For the text-containing cell, return its midpoint in (x, y) coordinate format. 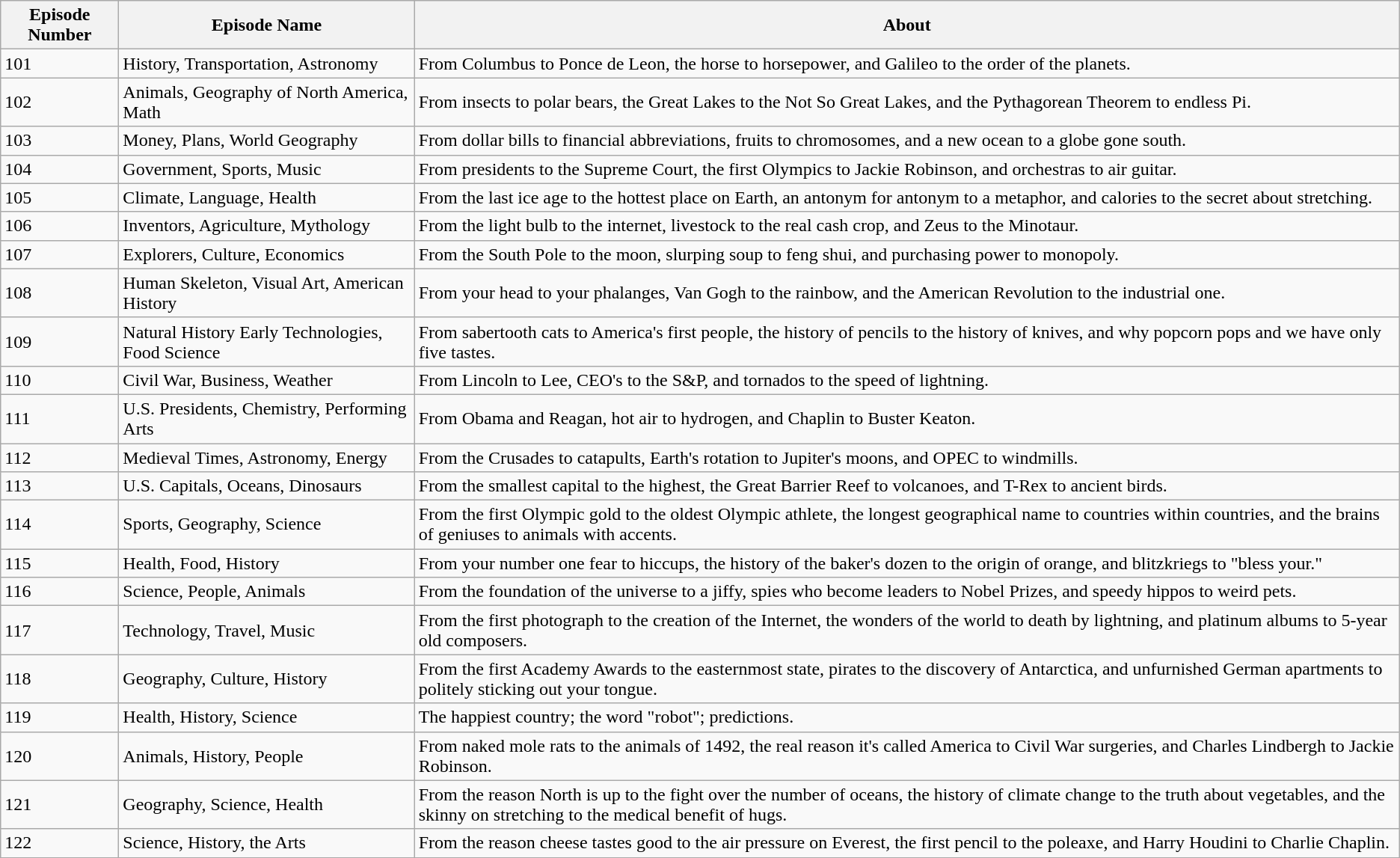
Climate, Language, Health (266, 197)
From Columbus to Ponce de Leon, the horse to horsepower, and Galileo to the order of the planets. (906, 64)
About (906, 25)
From the foundation of the universe to a jiffy, spies who become leaders to Nobel Prizes, and speedy hippos to weird pets. (906, 592)
From Lincoln to Lee, CEO's to the S&P, and tornados to the speed of lightning. (906, 380)
U.S. Capitals, Oceans, Dinosaurs (266, 486)
111 (60, 419)
Animals, History, People (266, 756)
From dollar bills to financial abbreviations, fruits to chromosomes, and a new ocean to a globe gone south. (906, 141)
From the smallest capital to the highest, the Great Barrier Reef to volcanoes, and T-Rex to ancient birds. (906, 486)
Human Skeleton, Visual Art, American History (266, 293)
110 (60, 380)
The happiest country; the word "robot"; predictions. (906, 717)
From the South Pole to the moon, slurping soup to feng shui, and purchasing power to monopoly. (906, 254)
Health, History, Science (266, 717)
105 (60, 197)
Geography, Science, Health (266, 805)
History, Transportation, Astronomy (266, 64)
107 (60, 254)
117 (60, 630)
From the Crusades to catapults, Earth's rotation to Jupiter's moons, and OPEC to windmills. (906, 457)
102 (60, 102)
Geography, Culture, History (266, 679)
Episode Name (266, 25)
Episode Number (60, 25)
Science, People, Animals (266, 592)
122 (60, 843)
From presidents to the Supreme Court, the first Olympics to Jackie Robinson, and orchestras to air guitar. (906, 169)
118 (60, 679)
120 (60, 756)
116 (60, 592)
108 (60, 293)
103 (60, 141)
109 (60, 341)
Inventors, Agriculture, Mythology (266, 226)
From the light bulb to the internet, livestock to the real cash crop, and Zeus to the Minotaur. (906, 226)
Money, Plans, World Geography (266, 141)
Government, Sports, Music (266, 169)
Animals, Geography of North America, Math (266, 102)
U.S. Presidents, Chemistry, Performing Arts (266, 419)
Natural History Early Technologies, Food Science (266, 341)
106 (60, 226)
Explorers, Culture, Economics (266, 254)
From the last ice age to the hottest place on Earth, an antonym for antonym to a metaphor, and calories to the secret about stretching. (906, 197)
Health, Food, History (266, 563)
From Obama and Reagan, hot air to hydrogen, and Chaplin to Buster Keaton. (906, 419)
104 (60, 169)
Technology, Travel, Music (266, 630)
From your head to your phalanges, Van Gogh to the rainbow, and the American Revolution to the industrial one. (906, 293)
Sports, Geography, Science (266, 525)
115 (60, 563)
114 (60, 525)
From your number one fear to hiccups, the history of the baker's dozen to the origin of orange, and blitzkriegs to "bless your." (906, 563)
Science, History, the Arts (266, 843)
From naked mole rats to the animals of 1492, the real reason it's called America to Civil War surgeries, and Charles Lindbergh to Jackie Robinson. (906, 756)
112 (60, 457)
121 (60, 805)
119 (60, 717)
From insects to polar bears, the Great Lakes to the Not So Great Lakes, and the Pythagorean Theorem to endless Pi. (906, 102)
From sabertooth cats to America's first people, the history of pencils to the history of knives, and why popcorn pops and we have only five tastes. (906, 341)
113 (60, 486)
Medieval Times, Astronomy, Energy (266, 457)
From the reason cheese tastes good to the air pressure on Everest, the first pencil to the poleaxe, and Harry Houdini to Charlie Chaplin. (906, 843)
101 (60, 64)
Civil War, Business, Weather (266, 380)
